Extract the (x, y) coordinate from the center of the cell holding the provided text.  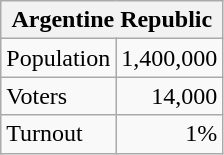
1% (170, 134)
Voters (58, 96)
14,000 (170, 96)
Turnout (58, 134)
Population (58, 58)
Argentine Republic (112, 20)
1,400,000 (170, 58)
